Pinpoint the cell where the given text exists, returning its [X, Y] midpoint coordinate. 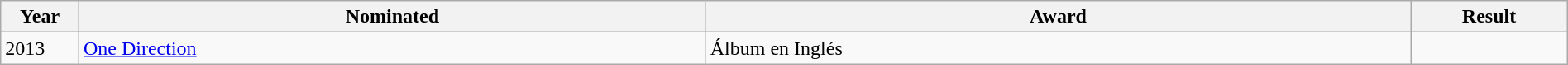
Award [1059, 17]
One Direction [392, 48]
Nominated [392, 17]
Álbum en Inglés [1059, 48]
2013 [40, 48]
Result [1489, 17]
Year [40, 17]
